Provide the (x, y) coordinate of the cell's center where the given text is located.  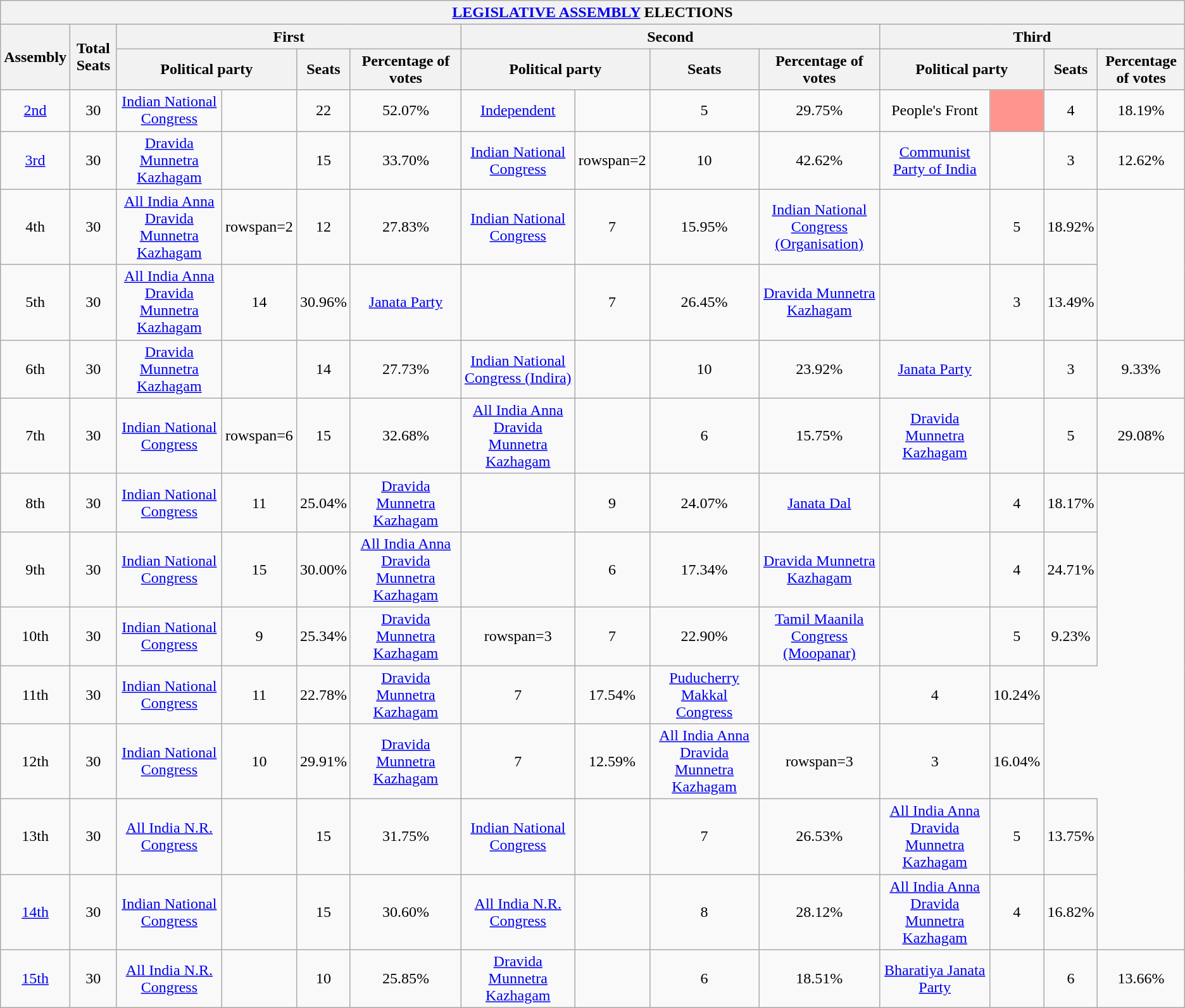
rowspan=6 (259, 435)
Third (1032, 37)
29.75% (819, 110)
33.70% (405, 160)
18.51% (819, 979)
Independent (518, 110)
Indian National Congress (Organisation) (819, 227)
12 (323, 227)
10th (35, 636)
18.19% (1141, 110)
Tamil Maanila Congress (Moopanar) (819, 636)
52.07% (405, 110)
Janata Dal (819, 502)
8 (704, 912)
17.34% (704, 569)
14th (35, 912)
18.92% (1071, 227)
15th (35, 979)
2nd (35, 110)
First (289, 37)
18.17% (1071, 502)
27.83% (405, 227)
13th (35, 837)
42.62% (819, 160)
25.34% (323, 636)
Puducherry Makkal Congress (704, 695)
13.49% (1071, 302)
22 (323, 110)
Indian National Congress (Indira) (518, 369)
32.68% (405, 435)
29.08% (1141, 435)
15.75% (819, 435)
8th (35, 502)
6th (35, 369)
9th (35, 569)
13.66% (1141, 979)
LEGISLATIVE ASSEMBLY ELECTIONS (592, 13)
23.92% (819, 369)
25.85% (405, 979)
Communist Party of India (935, 160)
9.23% (1071, 636)
30.60% (405, 912)
13.75% (1071, 837)
26.53% (819, 837)
12th (35, 762)
7th (35, 435)
9.33% (1141, 369)
16.04% (1017, 762)
30.00% (323, 569)
3rd (35, 160)
Second (670, 37)
12.59% (612, 762)
11th (35, 695)
26.45% (704, 302)
4th (35, 227)
16.82% (1071, 912)
12.62% (1141, 160)
28.12% (819, 912)
25.04% (323, 502)
22.90% (704, 636)
10.24% (1017, 695)
Assembly (35, 57)
17.54% (612, 695)
Total Seats (93, 57)
Bharatiya Janata Party (935, 979)
People's Front (935, 110)
29.91% (323, 762)
24.71% (1071, 569)
31.75% (405, 837)
5th (35, 302)
27.73% (405, 369)
22.78% (323, 695)
30.96% (323, 302)
24.07% (704, 502)
15.95% (704, 227)
